Pinpoint the cell where the given text exists, returning its [X, Y] midpoint coordinate. 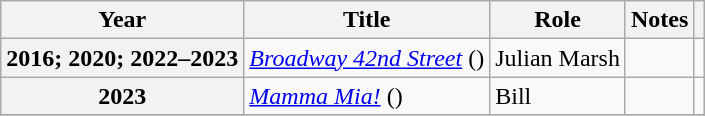
Broadway 42nd Street () [367, 58]
Julian Marsh [558, 58]
Bill [558, 96]
Notes [659, 20]
Role [558, 20]
2023 [122, 96]
Mamma Mia! () [367, 96]
2016; 2020; 2022–2023 [122, 58]
Year [122, 20]
Title [367, 20]
